Capture the cell that displays the provided text and extract its (x, y) central coordinate. 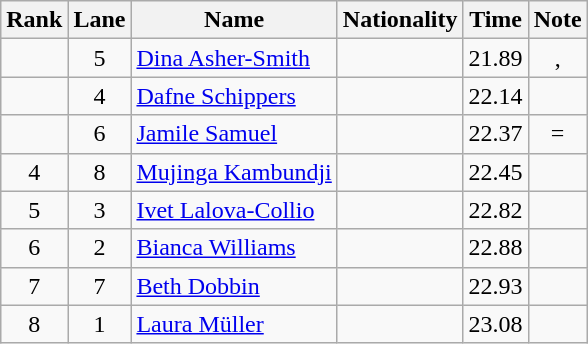
22.93 (496, 286)
22.14 (496, 96)
Dina Asher-Smith (234, 58)
Name (234, 20)
Bianca Williams (234, 248)
2 (100, 248)
Jamile Samuel (234, 134)
22.82 (496, 210)
Lane (100, 20)
22.88 (496, 248)
3 (100, 210)
Dafne Schippers (234, 96)
21.89 (496, 58)
1 (100, 324)
, (558, 58)
Ivet Lalova-Collio (234, 210)
Nationality (400, 20)
22.45 (496, 172)
22.37 (496, 134)
23.08 (496, 324)
Note (558, 20)
Rank (34, 20)
Mujinga Kambundji (234, 172)
= (558, 134)
Laura Müller (234, 324)
Beth Dobbin (234, 286)
Time (496, 20)
